From the cell containing the given text, extract its center point as (X, Y) coordinate. 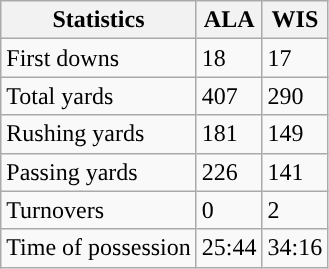
Time of possession (99, 248)
0 (229, 210)
34:16 (295, 248)
Turnovers (99, 210)
18 (229, 58)
17 (295, 58)
25:44 (229, 248)
226 (229, 172)
149 (295, 134)
290 (295, 96)
Statistics (99, 20)
Total yards (99, 96)
Rushing yards (99, 134)
407 (229, 96)
WIS (295, 20)
Passing yards (99, 172)
ALA (229, 20)
141 (295, 172)
First downs (99, 58)
181 (229, 134)
2 (295, 210)
